Pinpoint the cell where the given text exists, returning its (x, y) midpoint coordinate. 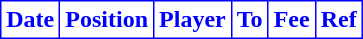
Fee (292, 20)
Position (107, 20)
Player (193, 20)
To (250, 20)
Date (30, 20)
Ref (338, 20)
